Determine the [x, y] coordinate at the center of the cell enclosing the given text.  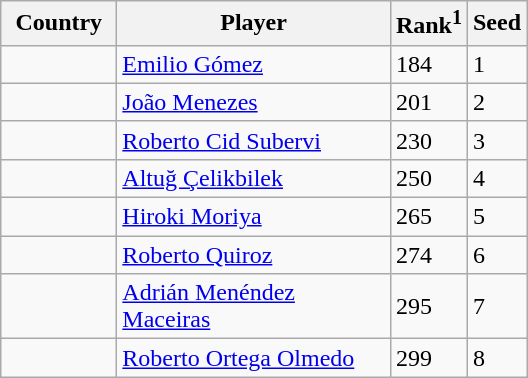
230 [428, 140]
3 [496, 140]
Roberto Cid Subervi [254, 140]
Country [59, 24]
Seed [496, 24]
299 [428, 358]
6 [496, 255]
Emilio Gómez [254, 64]
1 [496, 64]
4 [496, 178]
265 [428, 217]
250 [428, 178]
201 [428, 102]
Roberto Quiroz [254, 255]
Roberto Ortega Olmedo [254, 358]
Rank1 [428, 24]
8 [496, 358]
2 [496, 102]
João Menezes [254, 102]
7 [496, 306]
Player [254, 24]
295 [428, 306]
Hiroki Moriya [254, 217]
274 [428, 255]
5 [496, 217]
Altuğ Çelikbilek [254, 178]
184 [428, 64]
Adrián Menéndez Maceiras [254, 306]
